For the text-containing cell, return its midpoint in [X, Y] coordinate format. 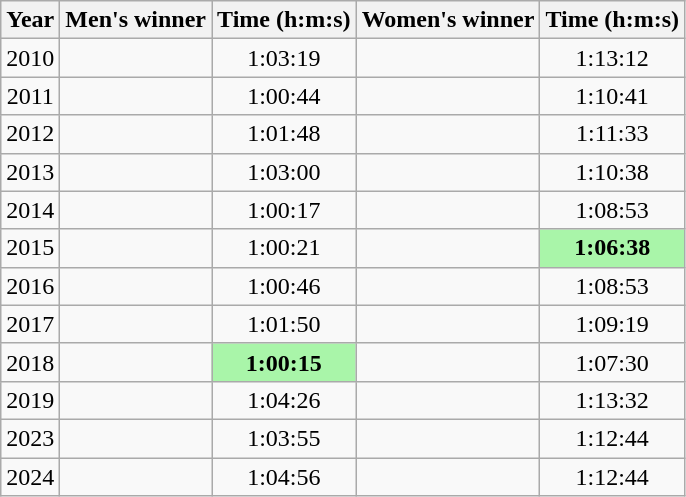
1:03:55 [284, 438]
2024 [30, 477]
1:13:12 [612, 58]
1:04:26 [284, 400]
Men's winner [136, 20]
2019 [30, 400]
2015 [30, 248]
1:09:19 [612, 324]
2023 [30, 438]
Year [30, 20]
1:10:41 [612, 96]
1:01:50 [284, 324]
2017 [30, 324]
1:06:38 [612, 248]
2011 [30, 96]
1:01:48 [284, 134]
Women's winner [448, 20]
1:04:56 [284, 477]
1:00:17 [284, 210]
1:03:00 [284, 172]
1:00:15 [284, 362]
2010 [30, 58]
2012 [30, 134]
1:03:19 [284, 58]
1:13:32 [612, 400]
1:11:33 [612, 134]
1:00:44 [284, 96]
2013 [30, 172]
1:00:21 [284, 248]
2016 [30, 286]
2014 [30, 210]
2018 [30, 362]
1:00:46 [284, 286]
1:07:30 [612, 362]
1:10:38 [612, 172]
